Find where the given text appears and provide that cell's center as [X, Y] coordinate. 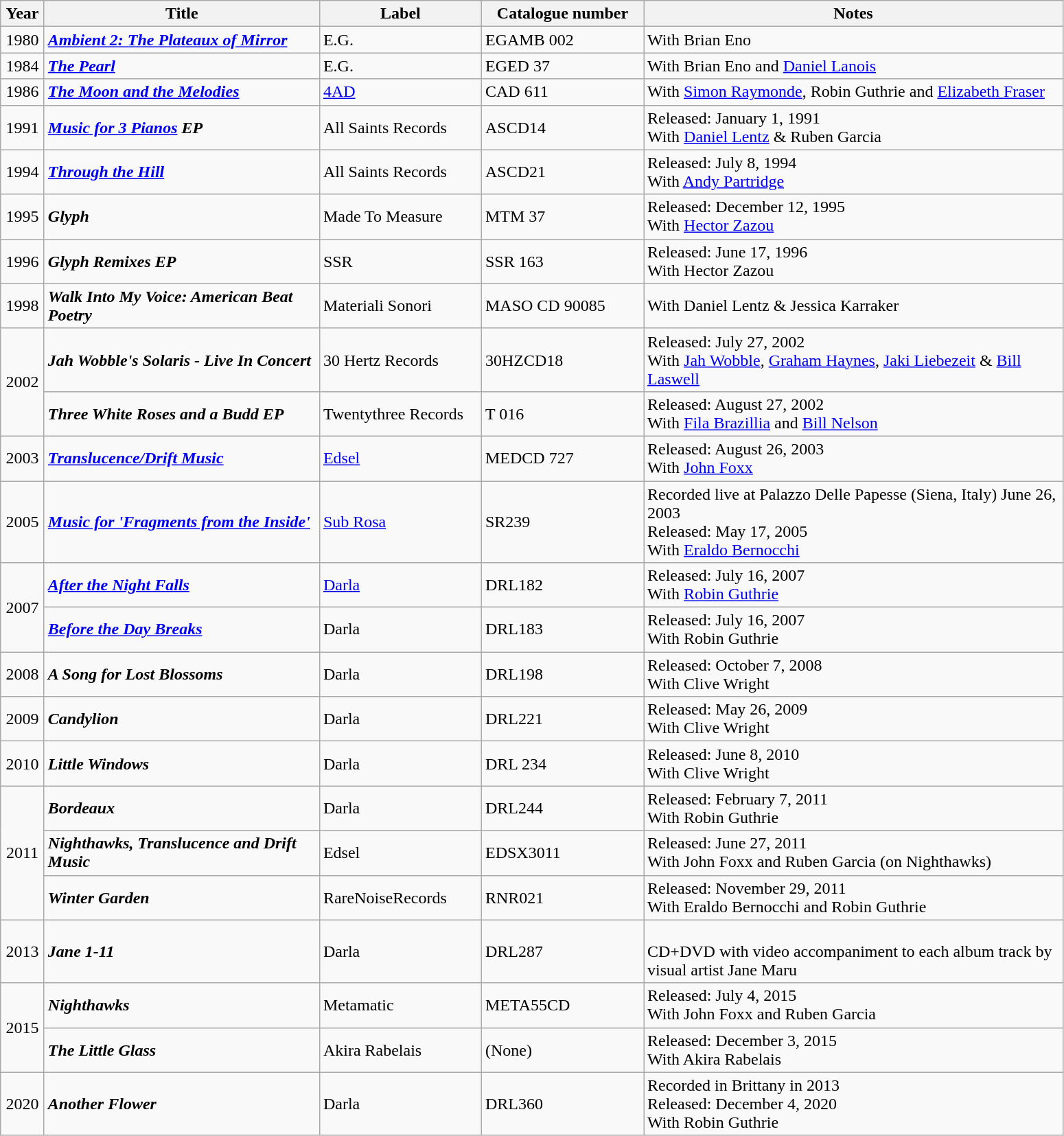
Released: July 27, 2002With Jah Wobble, Graham Haynes, Jaki Liebezeit & Bill Laswell [854, 360]
Year [23, 14]
A Song for Lost Blossoms [181, 674]
Catalogue number [562, 14]
With Daniel Lentz & Jessica Karraker [854, 306]
Released: June 8, 2010With Clive Wright [854, 763]
SSR [400, 261]
RNR021 [562, 898]
T 016 [562, 413]
DRL221 [562, 719]
EGAMB 002 [562, 40]
Label [400, 14]
DRL360 [562, 1104]
DRL182 [562, 585]
Released: December 3, 2015With Akira Rabelais [854, 1050]
1996 [23, 261]
Jane 1-11 [181, 951]
Music for 3 Pianos EP [181, 128]
30HZCD18 [562, 360]
Candylion [181, 719]
1980 [23, 40]
2010 [23, 763]
Metamatic [400, 1005]
Made To Measure [400, 217]
Title [181, 14]
2007 [23, 607]
Bordeaux [181, 809]
Jah Wobble's Solaris - Live In Concert [181, 360]
Translucence/Drift Music [181, 459]
Through the Hill [181, 172]
Released: February 7, 2011With Robin Guthrie [854, 809]
Recorded in Brittany in 2013Released: December 4, 2020With Robin Guthrie [854, 1104]
EDSX3011 [562, 853]
Akira Rabelais [400, 1050]
2002 [23, 382]
Twentythree Records [400, 413]
Released: October 7, 2008With Clive Wright [854, 674]
Released: August 27, 2002With Fila Brazillia and Bill Nelson [854, 413]
Before the Day Breaks [181, 630]
Released: July 4, 2015With John Foxx and Ruben Garcia [854, 1005]
Three White Roses and a Budd EP [181, 413]
The Pearl [181, 66]
2020 [23, 1104]
SSR 163 [562, 261]
EGED 37 [562, 66]
1986 [23, 92]
With Brian Eno and Daniel Lanois [854, 66]
Glyph [181, 217]
DRL244 [562, 809]
With Brian Eno [854, 40]
Released: August 26, 2003With John Foxx [854, 459]
DRL183 [562, 630]
Glyph Remixes EP [181, 261]
Ambient 2: The Plateaux of Mirror [181, 40]
Released: June 17, 1996With Hector Zazou [854, 261]
The Moon and the Melodies [181, 92]
Music for 'Fragments from the Inside' [181, 522]
1994 [23, 172]
MEDCD 727 [562, 459]
Winter Garden [181, 898]
Released: November 29, 2011 With Eraldo Bernocchi and Robin Guthrie [854, 898]
DRL 234 [562, 763]
META55CD [562, 1005]
CD+DVD with video accompaniment to each album track by visual artist Jane Maru [854, 951]
1998 [23, 306]
DRL198 [562, 674]
1991 [23, 128]
2009 [23, 719]
Released: July 8, 1994With Andy Partridge [854, 172]
Notes [854, 14]
Nighthawks, Translucence and Drift Music [181, 853]
Another Flower [181, 1104]
With Simon Raymonde, Robin Guthrie and Elizabeth Fraser [854, 92]
CAD 611 [562, 92]
2003 [23, 459]
Little Windows [181, 763]
Released: January 1, 1991With Daniel Lentz & Ruben Garcia [854, 128]
ASCD14 [562, 128]
Materiali Sonori [400, 306]
Walk Into My Voice: American Beat Poetry [181, 306]
RareNoiseRecords [400, 898]
2008 [23, 674]
2005 [23, 522]
1995 [23, 217]
Recorded live at Palazzo Delle Papesse (Siena, Italy) June 26, 2003Released: May 17, 2005With Eraldo Bernocchi [854, 522]
After the Night Falls [181, 585]
SR239 [562, 522]
2011 [23, 853]
1984 [23, 66]
30 Hertz Records [400, 360]
Sub Rosa [400, 522]
ASCD21 [562, 172]
Nighthawks [181, 1005]
2015 [23, 1028]
DRL287 [562, 951]
(None) [562, 1050]
4AD [400, 92]
Released: May 26, 2009With Clive Wright [854, 719]
Released: June 27, 2011With John Foxx and Ruben Garcia (on Nighthawks) [854, 853]
The Little Glass [181, 1050]
MASO CD 90085 [562, 306]
2013 [23, 951]
Released: December 12, 1995With Hector Zazou [854, 217]
MTM 37 [562, 217]
